Find where the given text appears and provide that cell's center as (X, Y) coordinate. 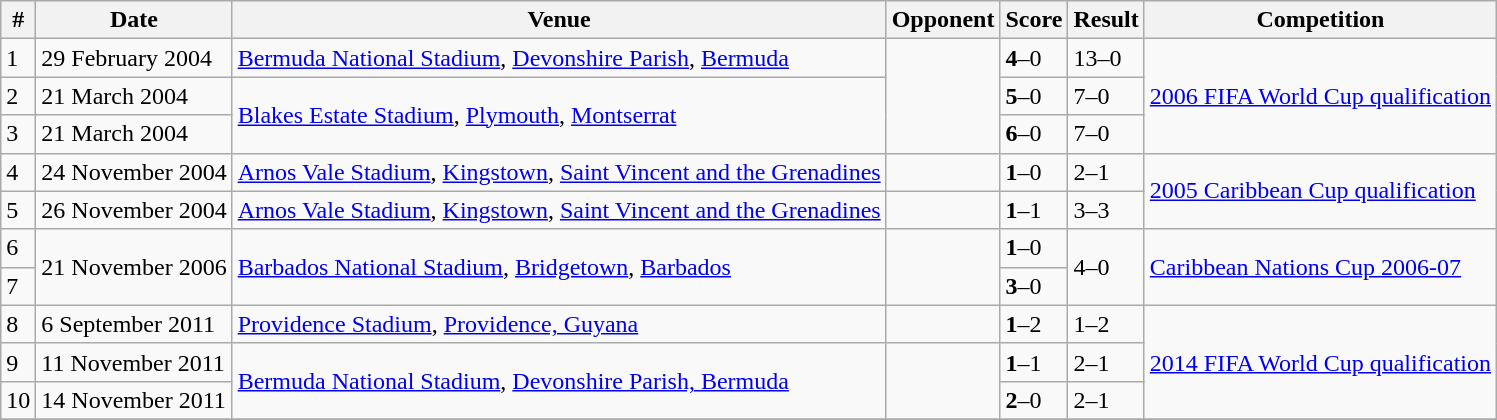
# (18, 20)
1 (18, 58)
3 (18, 134)
Blakes Estate Stadium, Plymouth, Montserrat (559, 115)
Date (134, 20)
2014 FIFA World Cup qualification (1320, 362)
10 (18, 400)
Competition (1320, 20)
2005 Caribbean Cup qualification (1320, 191)
24 November 2004 (134, 172)
Barbados National Stadium, Bridgetown, Barbados (559, 267)
2 (18, 96)
4 (18, 172)
5–0 (1034, 96)
21 November 2006 (134, 267)
14 November 2011 (134, 400)
Venue (559, 20)
6 September 2011 (134, 324)
3–3 (1106, 210)
6 (18, 248)
8 (18, 324)
3–0 (1034, 286)
7 (18, 286)
Caribbean Nations Cup 2006-07 (1320, 267)
Score (1034, 20)
Providence Stadium, Providence, Guyana (559, 324)
26 November 2004 (134, 210)
5 (18, 210)
9 (18, 362)
6–0 (1034, 134)
Result (1106, 20)
29 February 2004 (134, 58)
2–0 (1034, 400)
Opponent (943, 20)
2006 FIFA World Cup qualification (1320, 96)
11 November 2011 (134, 362)
13–0 (1106, 58)
